For the text-containing cell, return its midpoint in [x, y] coordinate format. 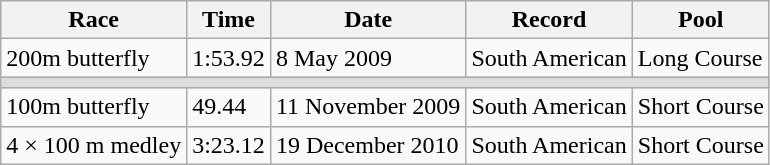
49.44 [229, 107]
4 × 100 m medley [94, 145]
1:53.92 [229, 58]
19 December 2010 [368, 145]
Pool [700, 20]
Record [549, 20]
200m butterfly [94, 58]
Date [368, 20]
11 November 2009 [368, 107]
Time [229, 20]
Race [94, 20]
100m butterfly [94, 107]
Long Course [700, 58]
3:23.12 [229, 145]
8 May 2009 [368, 58]
